From the cell containing the given text, extract its center point as (X, Y) coordinate. 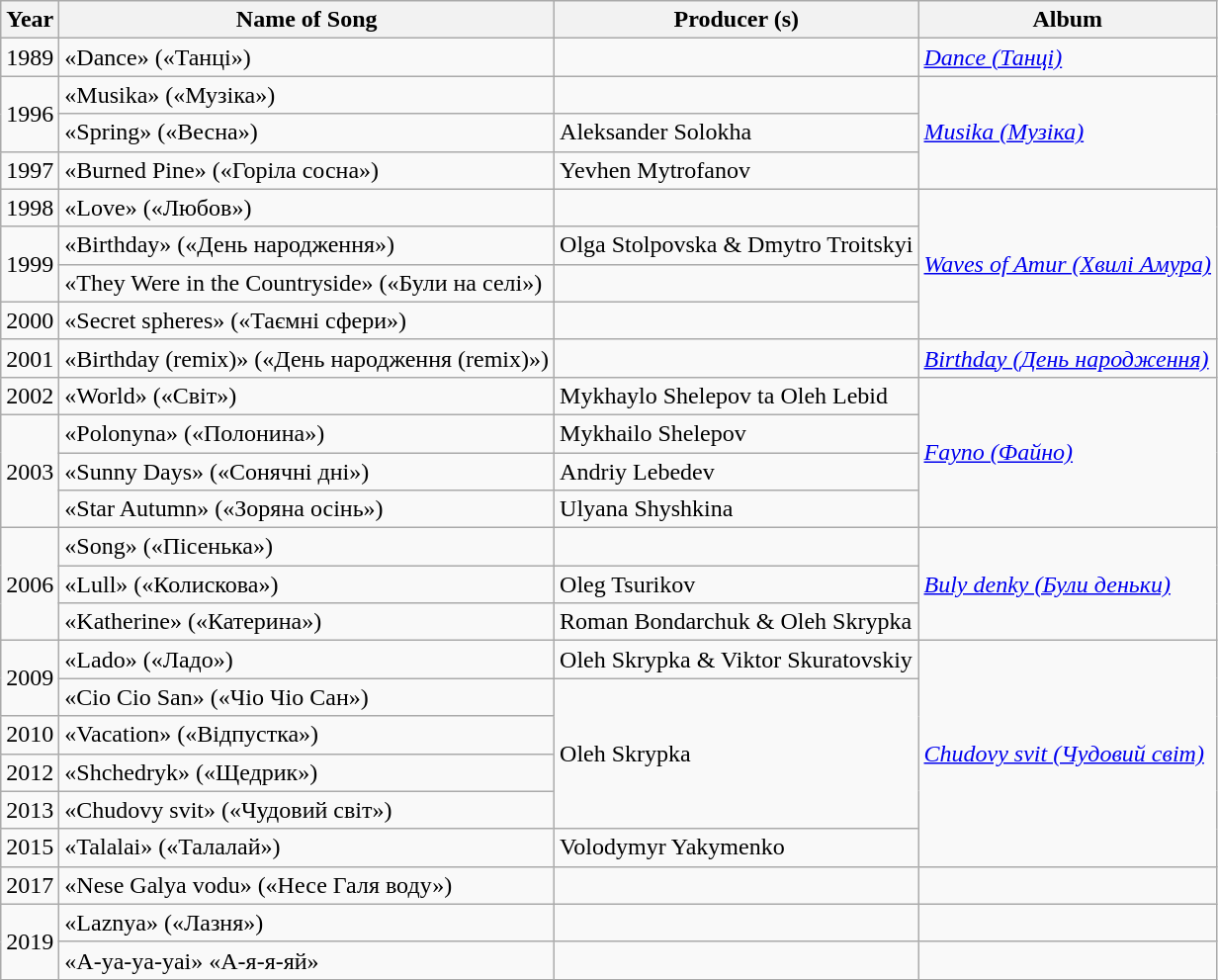
1999 (30, 264)
«World» («Світ») (306, 396)
Oleh Skrypka & Viktor Skuratovskiy (737, 660)
Volodymyr Yakymenko (737, 847)
«Lado» («Ладо») (306, 660)
«Shchedryk» («Щедрик») (306, 772)
«A-ya-ya-yai» «А-я-я-яй» (306, 960)
2003 (30, 471)
2012 (30, 772)
«Lull» («Колискова») (306, 584)
«Love» («Любов») (306, 208)
2010 (30, 735)
«Vacation» («Відпустка») (306, 735)
«Birthday (remix)» («День народження (remix)») (306, 358)
Buly denky (Були деньки) (1068, 584)
1997 (30, 170)
Mykhailo Shelepov (737, 433)
«Dance» («Танці») (306, 57)
2015 (30, 847)
«Laznya» («Лазня») (306, 923)
«Sunny Days» («Сонячні дні») (306, 472)
Fayno (Файно) (1068, 452)
«Polonyna» («Полонина») (306, 433)
Olga Stolpovska & Dmytro Troitskyi (737, 245)
Name of Song (306, 20)
Ulyana Shyshkina (737, 509)
Producer (s) (737, 20)
Dance (Танці) (1068, 57)
2001 (30, 358)
1998 (30, 208)
«Musika» («Музіка») (306, 95)
Album (1068, 20)
Mykhaylo Shelepov ta Oleh Lebid (737, 396)
«Star Autumn» («Зоряна осінь») (306, 509)
2017 (30, 885)
Oleh Skrypka (737, 754)
Chudovy svit (Чудовий світ) (1068, 754)
Yevhen Mytrofanov (737, 170)
1989 (30, 57)
Waves of Amur (Хвилі Амура) (1068, 264)
2013 (30, 810)
«Katherine» («Катерина») (306, 622)
2019 (30, 941)
«Secret spheres» («Таємні сфери») (306, 320)
Andriy Lebedev (737, 472)
«Spring» («Весна») (306, 133)
«Talalai» («Талалай») (306, 847)
«Burned Pine» («Горіла сосна») (306, 170)
2002 (30, 396)
Year (30, 20)
2006 (30, 584)
Musika (Музіка) (1068, 133)
Aleksander Solokha (737, 133)
2009 (30, 678)
Oleg Tsurikov (737, 584)
«Birthday» («День народження») (306, 245)
«Nese Galya vodu» («Несе Галя воду») (306, 885)
1996 (30, 114)
«They Were in the Countryside» («Були на селі») (306, 283)
Birthday (День народження) (1068, 358)
«Chudovy svit» («Чудовий світ») (306, 810)
2000 (30, 320)
«Cio Cio San» («Чіо Чіо Сан») (306, 697)
«Song» («Пісенька») (306, 547)
Roman Bondarchuk & Oleh Skrypka (737, 622)
